Search for the cell housing the specified text and yield its (X, Y) center coordinate. 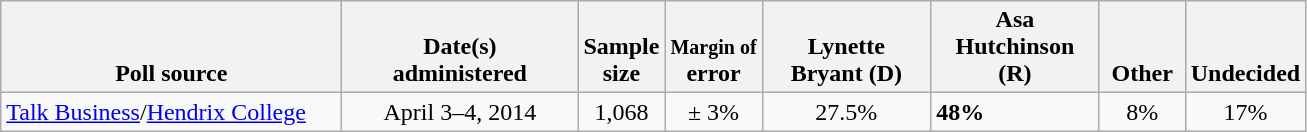
17% (1245, 112)
Margin oferror (714, 47)
April 3–4, 2014 (460, 112)
Date(s)administered (460, 47)
Samplesize (622, 47)
LynetteBryant (D) (846, 47)
Poll source (172, 47)
48% (1016, 112)
Undecided (1245, 47)
Other (1142, 47)
27.5% (846, 112)
1,068 (622, 112)
± 3% (714, 112)
Talk Business/Hendrix College (172, 112)
AsaHutchinson (R) (1016, 47)
8% (1142, 112)
